Determine the (X, Y) coordinate at the center of the cell enclosing the given text.  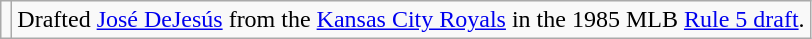
Drafted José DeJesús from the Kansas City Royals in the 1985 MLB Rule 5 draft. (411, 20)
